From the cell containing the given text, extract its center point as (x, y) coordinate. 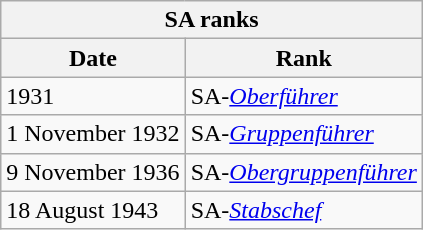
1931 (93, 96)
Date (93, 58)
9 November 1936 (93, 172)
SA-Oberführer (304, 96)
SA-Obergruppenführer (304, 172)
SA-Gruppenführer (304, 134)
1 November 1932 (93, 134)
SA-Stabschef (304, 210)
Rank (304, 58)
SA ranks (212, 20)
18 August 1943 (93, 210)
